Detect which cell encompasses the target text, then output its (x, y) center coordinate. 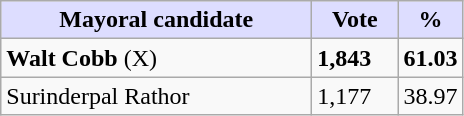
Walt Cobb (X) (156, 58)
61.03 (430, 58)
Surinderpal Rathor (156, 96)
% (430, 20)
Vote (355, 20)
38.97 (430, 96)
1,843 (355, 58)
Mayoral candidate (156, 20)
1,177 (355, 96)
